Determine the (X, Y) coordinate at the center of the cell enclosing the given text.  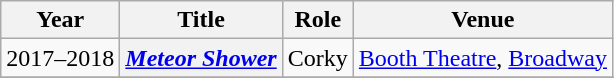
Meteor Shower (201, 58)
Title (201, 20)
Year (60, 20)
Corky (318, 58)
Venue (482, 20)
Booth Theatre, Broadway (482, 58)
2017–2018 (60, 58)
Role (318, 20)
